Output the [X, Y] coordinate of the center of the cell containing the given text.  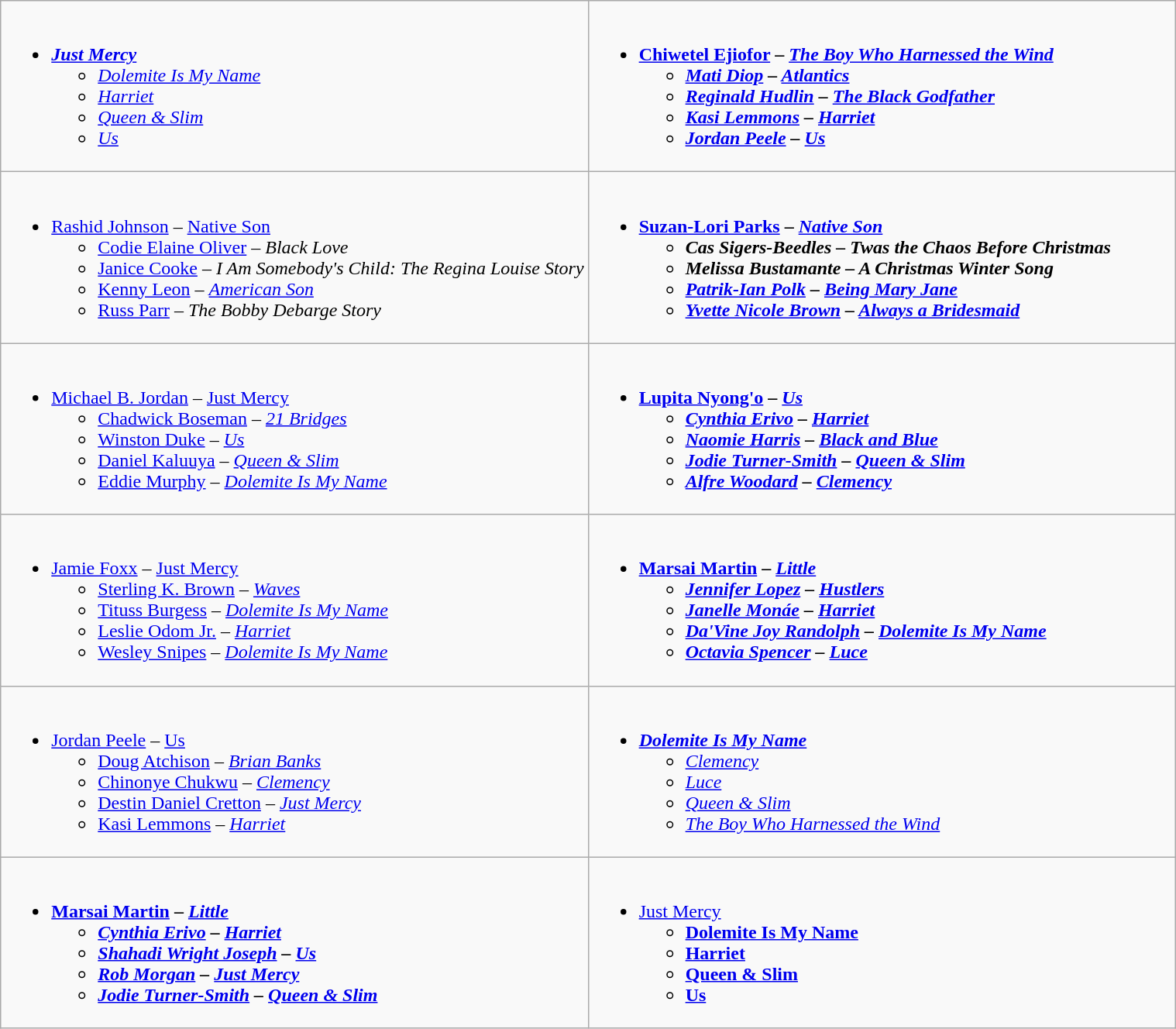
Jordan Peele – UsDoug Atchison – Brian BanksChinonye Chukwu – ClemencyDestin Daniel Cretton – Just MercyKasi Lemmons – Harriet [294, 772]
Chiwetel Ejiofor – The Boy Who Harnessed the WindMati Diop – AtlanticsReginald Hudlin – The Black GodfatherKasi Lemmons – HarrietJordan Peele – Us [882, 87]
Michael B. Jordan – Just MercyChadwick Boseman – 21 BridgesWinston Duke – UsDaniel Kaluuya – Queen & SlimEddie Murphy – Dolemite Is My Name [294, 429]
Jamie Foxx – Just MercySterling K. Brown – WavesTituss Burgess – Dolemite Is My NameLeslie Odom Jr. – HarrietWesley Snipes – Dolemite Is My Name [294, 600]
Lupita Nyong'o – UsCynthia Erivo – HarrietNaomie Harris – Black and BlueJodie Turner-Smith – Queen & SlimAlfre Woodard – Clemency [882, 429]
Marsai Martin – LittleCynthia Erivo – HarrietShahadi Wright Joseph – UsRob Morgan – Just MercyJodie Turner-Smith – Queen & Slim [294, 942]
Marsai Martin – LittleJennifer Lopez – HustlersJanelle Monáe – HarrietDa'Vine Joy Randolph – Dolemite Is My NameOctavia Spencer – Luce [882, 600]
Dolemite Is My NameClemencyLuceQueen & SlimThe Boy Who Harnessed the Wind [882, 772]
